Find where the given text appears and provide that cell's center as (X, Y) coordinate. 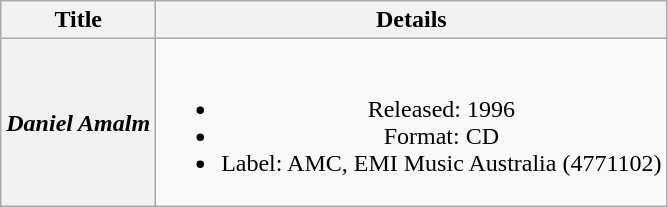
Details (412, 20)
Daniel Amalm (78, 122)
Title (78, 20)
Released: 1996Format: CDLabel: AMC, EMI Music Australia (4771102) (412, 122)
